Pinpoint the cell where the given text exists, returning its (x, y) midpoint coordinate. 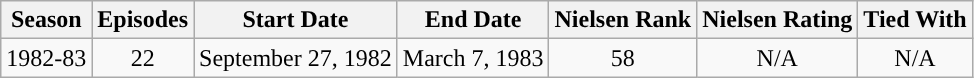
Nielsen Rank (623, 20)
Tied With (915, 20)
Start Date (296, 20)
58 (623, 58)
Episodes (143, 20)
22 (143, 58)
End Date (473, 20)
September 27, 1982 (296, 58)
Season (46, 20)
March 7, 1983 (473, 58)
Nielsen Rating (778, 20)
1982-83 (46, 58)
